Return the [x, y] coordinate for the center point of the cell that contains the specified text.  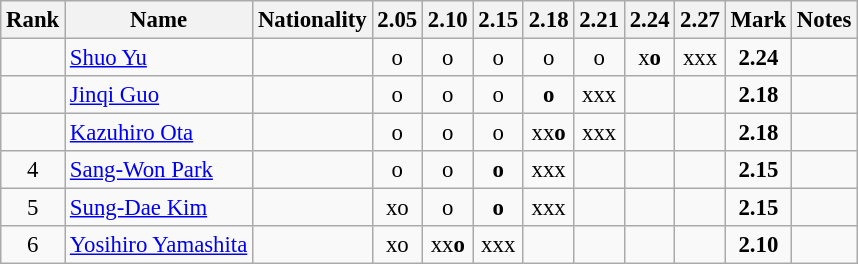
Sung-Dae Kim [159, 208]
Rank [33, 20]
4 [33, 170]
Kazuhiro Ota [159, 133]
Shuo Yu [159, 58]
Name [159, 20]
5 [33, 208]
Notes [824, 20]
2.27 [700, 20]
2.05 [397, 20]
Nationality [312, 20]
Mark [758, 20]
Sang-Won Park [159, 170]
6 [33, 245]
2.21 [599, 20]
Yosihiro Yamashita [159, 245]
Jinqi Guo [159, 95]
